Return the (X, Y) coordinate for the center point of the cell that contains the specified text.  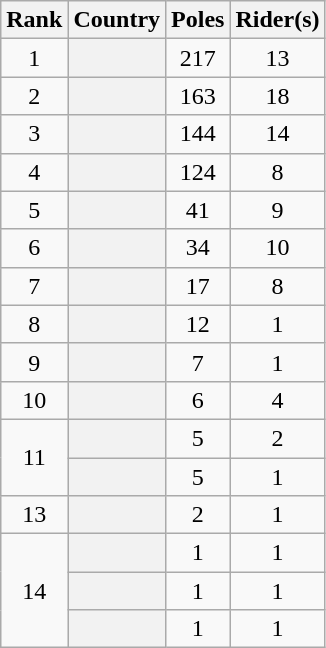
Poles (198, 20)
18 (278, 96)
11 (34, 457)
217 (198, 58)
12 (198, 324)
41 (198, 210)
Country (117, 20)
3 (34, 134)
Rider(s) (278, 20)
163 (198, 96)
Rank (34, 20)
124 (198, 172)
17 (198, 286)
34 (198, 248)
144 (198, 134)
